Find where the given text appears and provide that cell's center as (x, y) coordinate. 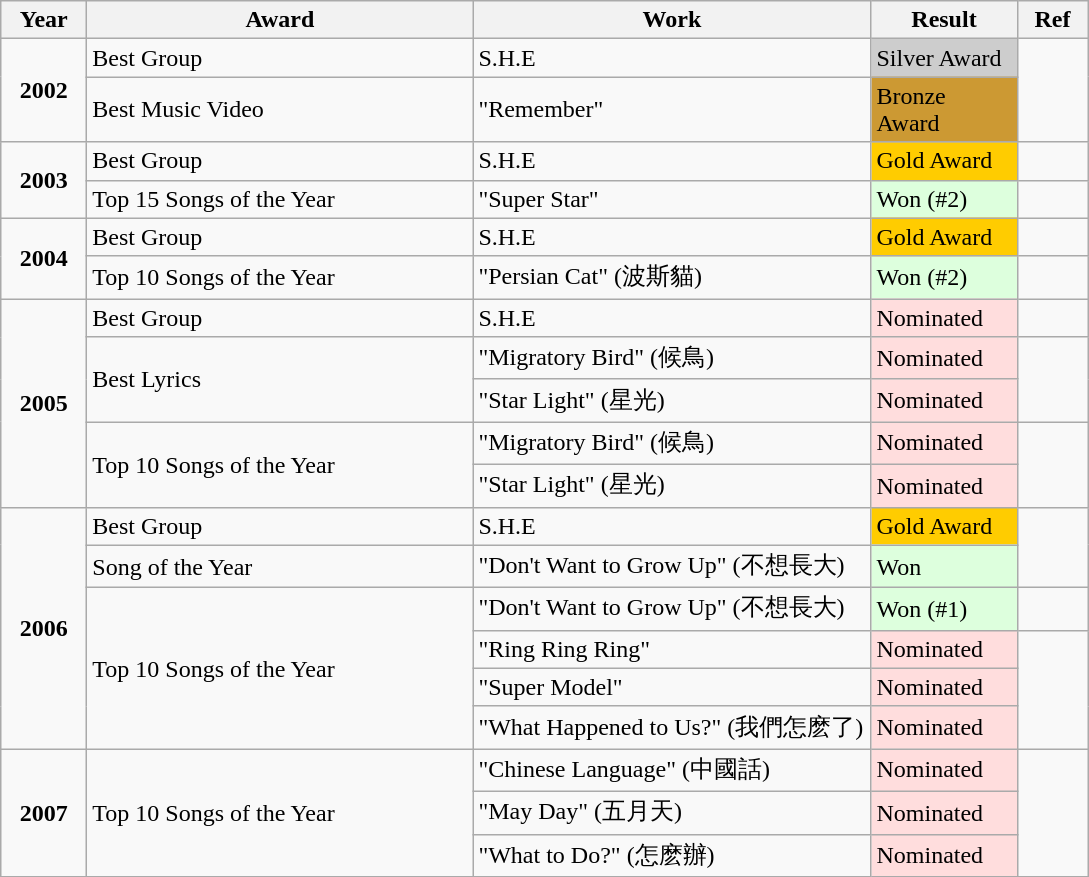
"May Day" (五月天) (672, 812)
"Persian Cat" (波斯貓) (672, 278)
"Chinese Language" (中國話) (672, 770)
"What Happened to Us?" (我們怎麽了) (672, 728)
2004 (44, 258)
Award (280, 20)
"What to Do?" (怎麽辦) (672, 856)
"Super Model" (672, 687)
Silver Award (944, 58)
2003 (44, 180)
Work (672, 20)
Best Music Video (280, 110)
Won (#1) (944, 610)
"Remember" (672, 110)
2007 (44, 813)
"Super Star" (672, 199)
Top 15 Songs of the Year (280, 199)
2006 (44, 628)
Year (44, 20)
Ref (1052, 20)
Best Lyrics (280, 380)
Result (944, 20)
2002 (44, 90)
Won (944, 566)
"Ring Ring Ring" (672, 649)
Song of the Year (280, 566)
2005 (44, 403)
Bronze Award (944, 110)
